Detect which cell encompasses the target text, then output its (x, y) center coordinate. 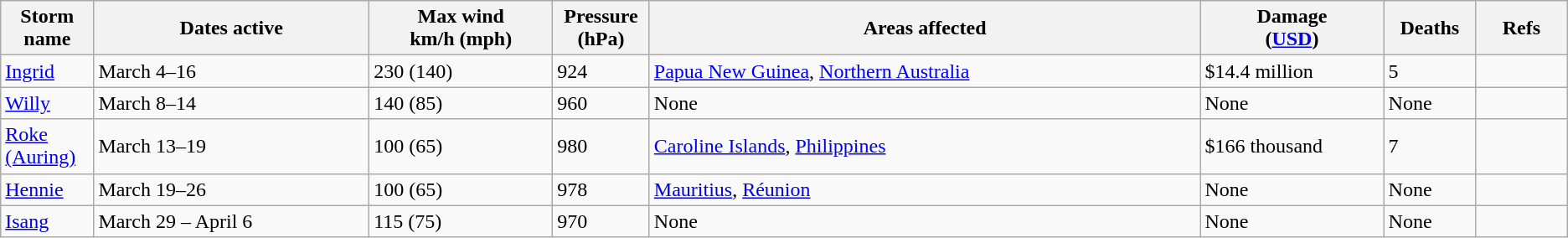
March 8–14 (231, 103)
140 (85) (461, 103)
230 (140) (461, 71)
5 (1430, 71)
March 29 – April 6 (231, 221)
Storm name (47, 28)
970 (601, 221)
960 (601, 103)
Max windkm/h (mph) (461, 28)
Refs (1522, 28)
Papua New Guinea, Northern Australia (925, 71)
March 13–19 (231, 146)
Ingrid (47, 71)
7 (1430, 146)
Caroline Islands, Philippines (925, 146)
924 (601, 71)
Mauritius, Réunion (925, 189)
Areas affected (925, 28)
March 4–16 (231, 71)
March 19–26 (231, 189)
980 (601, 146)
Damage(USD) (1292, 28)
115 (75) (461, 221)
Pressure(hPa) (601, 28)
Isang (47, 221)
Willy (47, 103)
Roke (Auring) (47, 146)
978 (601, 189)
Deaths (1430, 28)
$166 thousand (1292, 146)
$14.4 million (1292, 71)
Dates active (231, 28)
Hennie (47, 189)
